Return [x, y] of the center of cell containing provided text 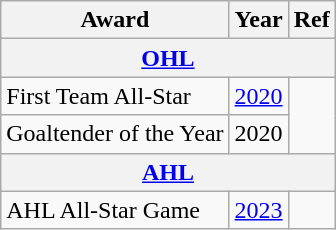
AHL All-Star Game [115, 210]
Year [258, 20]
Ref [312, 20]
OHL [168, 58]
Goaltender of the Year [115, 134]
2023 [258, 210]
Award [115, 20]
First Team All-Star [115, 96]
AHL [168, 172]
